Return the (x, y) coordinate for the center point of the cell that contains the specified text.  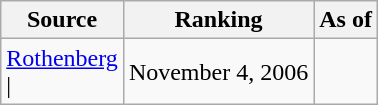
Source (62, 20)
As of (346, 20)
Ranking (218, 20)
November 4, 2006 (218, 72)
Rothenberg| (62, 72)
